Capture the cell that displays the provided text and extract its (X, Y) central coordinate. 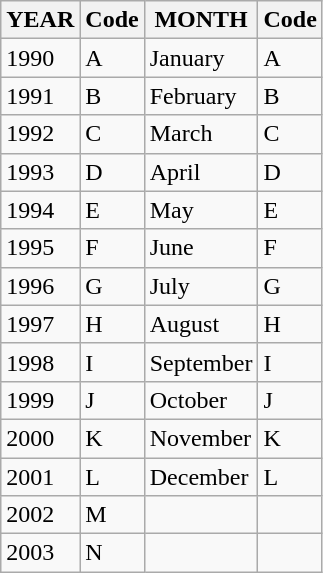
1991 (40, 96)
1993 (40, 172)
2001 (40, 477)
November (201, 438)
1999 (40, 400)
MONTH (201, 20)
2003 (40, 553)
June (201, 248)
1996 (40, 286)
March (201, 134)
2000 (40, 438)
October (201, 400)
May (201, 210)
1990 (40, 58)
1995 (40, 248)
February (201, 96)
September (201, 362)
1997 (40, 324)
M (112, 515)
1994 (40, 210)
April (201, 172)
1998 (40, 362)
January (201, 58)
1992 (40, 134)
August (201, 324)
YEAR (40, 20)
July (201, 286)
N (112, 553)
2002 (40, 515)
December (201, 477)
